Identify which cell holds the provided text, then report its (X, Y) central coordinate. 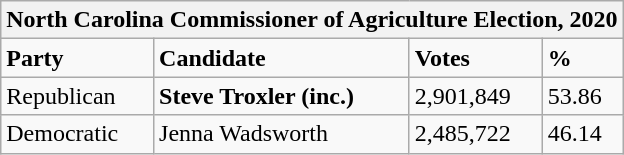
2,901,849 (476, 96)
46.14 (582, 134)
53.86 (582, 96)
% (582, 58)
Party (78, 58)
Candidate (282, 58)
Jenna Wadsworth (282, 134)
Steve Troxler (inc.) (282, 96)
Votes (476, 58)
Republican (78, 96)
Democratic (78, 134)
2,485,722 (476, 134)
North Carolina Commissioner of Agriculture Election, 2020 (312, 20)
